Identify which cell holds the provided text, then report its [x, y] central coordinate. 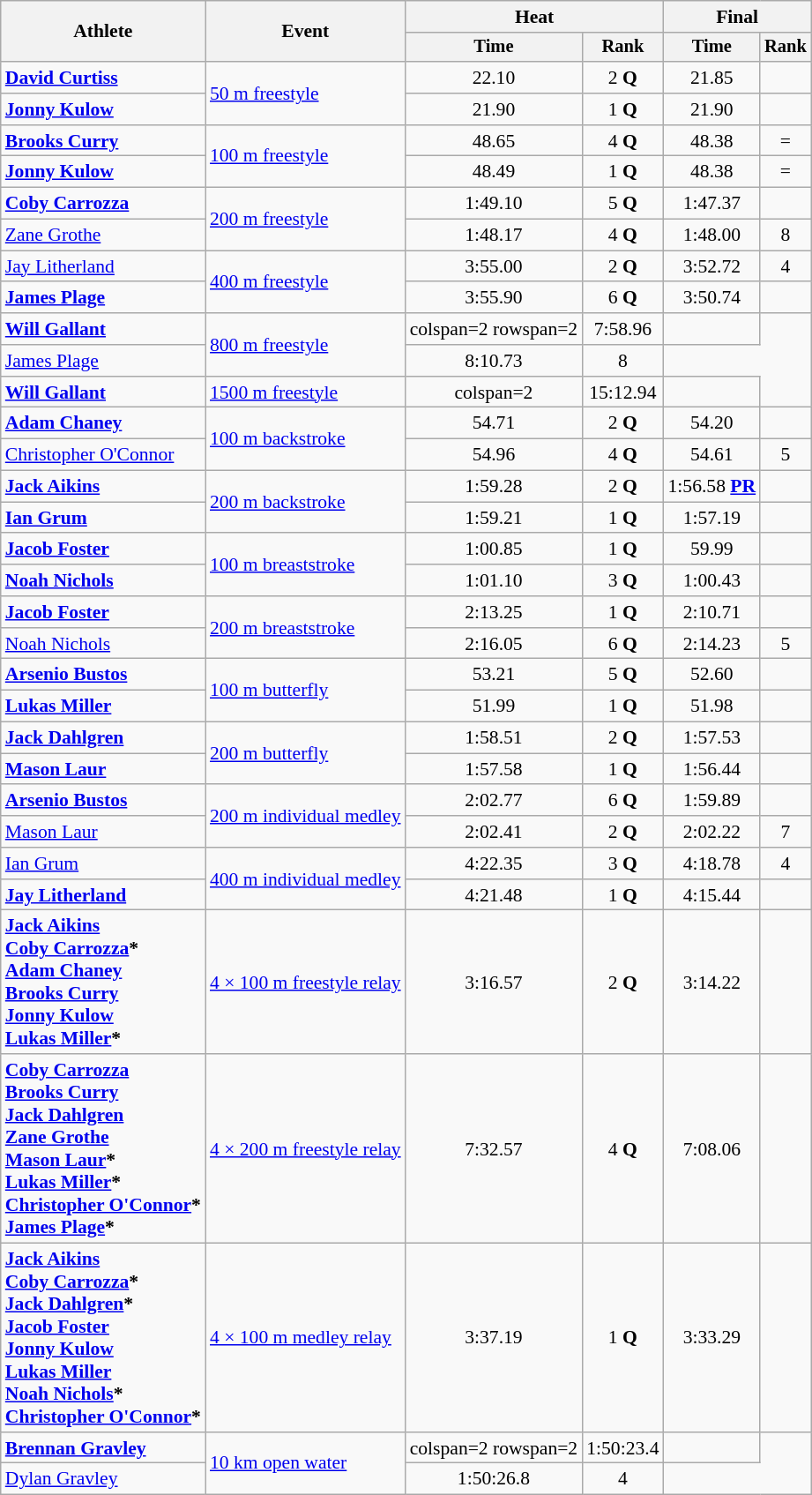
4:18.78 [712, 863]
200 m freestyle [305, 219]
100 m breaststroke [305, 564]
1500 m freestyle [305, 392]
Jack AikinsCoby Carrozza*Adam ChaneyBrooks CurryJonny KulowLukas Miller* [103, 983]
2:13.25 [494, 612]
7 [786, 832]
2:02.77 [494, 801]
Coby CarrozzaBrooks CurryJack DahlgrenZane GrotheMason Laur*Lukas Miller*Christopher O'Connor*James Plage* [103, 1148]
100 m backstroke [305, 439]
48.49 [494, 172]
100 m butterfly [305, 690]
400 m freestyle [305, 282]
2:10.71 [712, 612]
200 m backstroke [305, 503]
200 m individual medley [305, 817]
7:58.96 [622, 329]
7:32.57 [494, 1148]
Brooks Curry [103, 141]
3:37.19 [494, 1338]
3:14.22 [712, 983]
2:02.41 [494, 832]
colspan=2 [494, 392]
22.10 [494, 78]
51.99 [494, 706]
Dylan Gravley [103, 1479]
1:50:23.4 [622, 1448]
1:57.19 [712, 518]
1:56.58 PR [712, 487]
4:22.35 [494, 863]
Zane Grothe [103, 235]
Event [305, 32]
48.65 [494, 141]
1:50:26.8 [494, 1479]
1:59.21 [494, 518]
1:00.85 [494, 549]
200 m breaststroke [305, 628]
7:08.06 [712, 1148]
1:48.00 [712, 235]
4 × 100 m freestyle relay [305, 983]
54.71 [494, 423]
3:33.29 [712, 1338]
1:59.28 [494, 487]
4:21.48 [494, 895]
200 m butterfly [305, 753]
800 m freestyle [305, 344]
Christopher O'Connor [103, 455]
53.21 [494, 675]
3:55.00 [494, 266]
1:00.43 [712, 580]
Final [737, 17]
3:55.90 [494, 298]
1:48.17 [494, 235]
400 m individual medley [305, 878]
1:59.89 [712, 801]
54.61 [712, 455]
59.99 [712, 549]
Jack Dahlgren [103, 738]
1:49.10 [494, 204]
3:16.57 [494, 983]
1:58.51 [494, 738]
2:16.05 [494, 644]
Jack Aikins [103, 487]
100 m freestyle [305, 157]
4 × 200 m freestyle relay [305, 1148]
1:57.58 [494, 769]
4:15.44 [712, 895]
21.85 [712, 78]
Athlete [103, 32]
1:57.53 [712, 738]
1:56.44 [712, 769]
2:14.23 [712, 644]
15:12.94 [622, 392]
50 m freestyle [305, 93]
Coby Carrozza [103, 204]
Lukas Miller [103, 706]
54.20 [712, 423]
2:02.22 [712, 832]
David Curtiss [103, 78]
8:10.73 [494, 361]
1:01.10 [494, 580]
52.60 [712, 675]
3:52.72 [712, 266]
54.96 [494, 455]
Adam Chaney [103, 423]
Brennan Gravley [103, 1448]
51.98 [712, 706]
4 × 100 m medley relay [305, 1338]
10 km open water [305, 1464]
3:50.74 [712, 298]
Jack AikinsCoby Carrozza*Jack Dahlgren*Jacob FosterJonny KulowLukas MillerNoah Nichols*Christopher O'Connor* [103, 1338]
Heat [534, 17]
1:47.37 [712, 204]
